Scan for the cell matching the given text and deliver its (X, Y) coordinate at center. 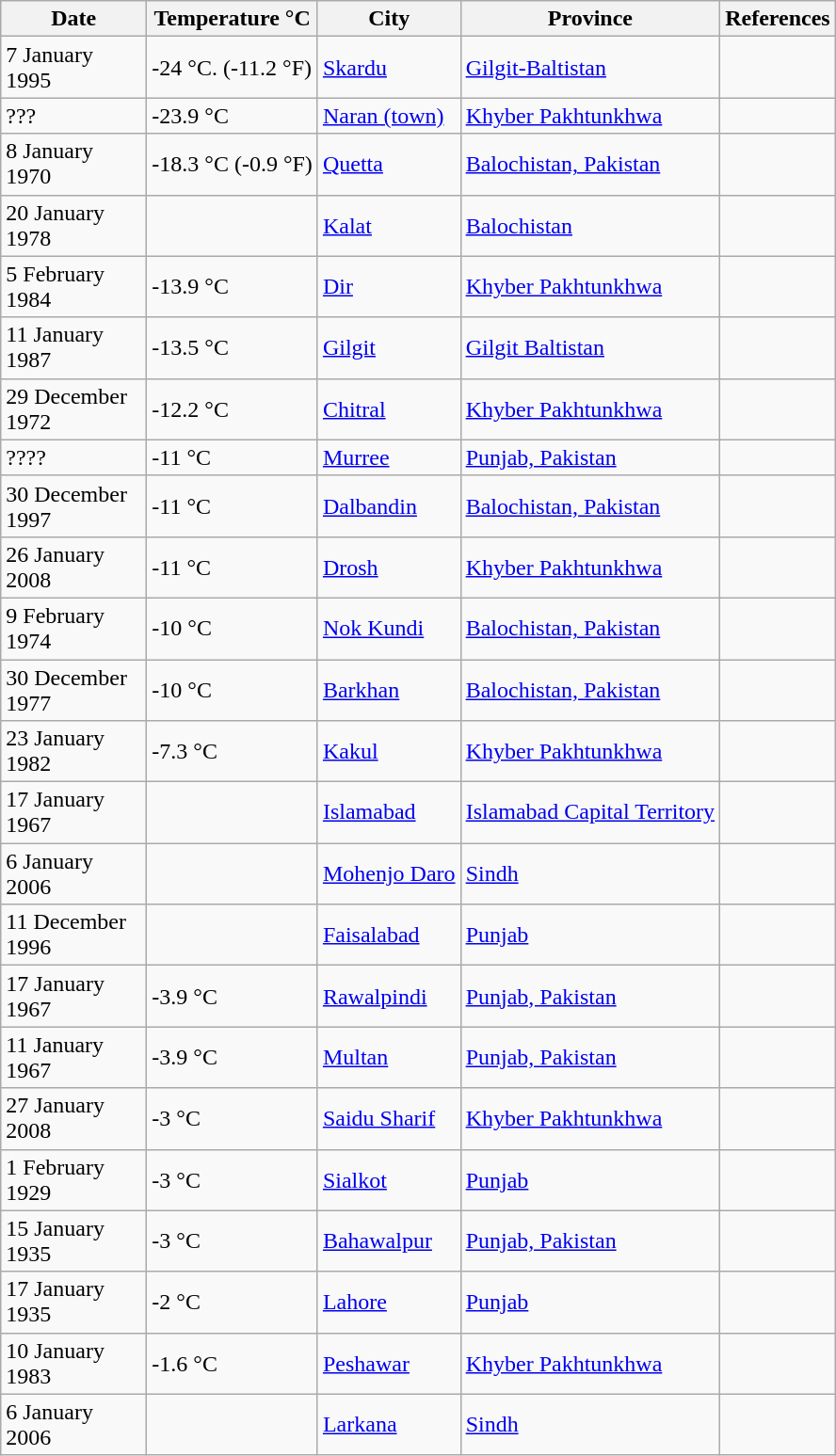
17 January1967 (73, 813)
30 December 1977 (73, 689)
-7.3 °C (233, 751)
-18.3 °C (-0.9 °F) (233, 164)
1 February 1929 (73, 1180)
Gilgit Baltistan (590, 348)
Kakul (389, 751)
9 February 1974 (73, 629)
Province (590, 19)
???? (73, 457)
10 January 1983 (73, 1363)
Chitral (389, 408)
29 December 1972 (73, 408)
Dalbandin (389, 506)
-12.2 °C (233, 408)
Islamabad Capital Territory (590, 813)
-23.9 °C (233, 116)
-24 °C. (-11.2 °F) (233, 68)
Islamabad (389, 813)
Multan (389, 1058)
Naran (town) (389, 116)
Balochistan (590, 226)
Nok Kundi (389, 629)
Saidu Sharif (389, 1118)
Temperature °C (233, 19)
30 December 1997 (73, 506)
Skardu (389, 68)
??? (73, 116)
15 January 1935 (73, 1240)
Kalat (389, 226)
Gilgit (389, 348)
8 January 1970 (73, 164)
20 January 1978 (73, 226)
27 January 2008 (73, 1118)
Barkhan (389, 689)
17 January 1967 (73, 996)
Larkana (389, 1425)
23 January 1982 (73, 751)
7 January 1995 (73, 68)
Drosh (389, 567)
11 January 1967 (73, 1058)
26 January 2008 (73, 567)
Rawalpindi (389, 996)
-2 °C (233, 1303)
Bahawalpur (389, 1240)
Gilgit-Baltistan (590, 68)
-1.6 °C (233, 1363)
Murree (389, 457)
References (778, 19)
5 February 1984 (73, 286)
11 January 1987 (73, 348)
Lahore (389, 1303)
Peshawar (389, 1363)
Dir (389, 286)
Quetta (389, 164)
Faisalabad (389, 936)
17 January 1935 (73, 1303)
Mohenjo Daro (389, 873)
-13.5 °C (233, 348)
11 December 1996 (73, 936)
-13.9 °C (233, 286)
Sialkot (389, 1180)
City (389, 19)
Date (73, 19)
